Locate the cell with the specified text and output its [x, y] center coordinate. 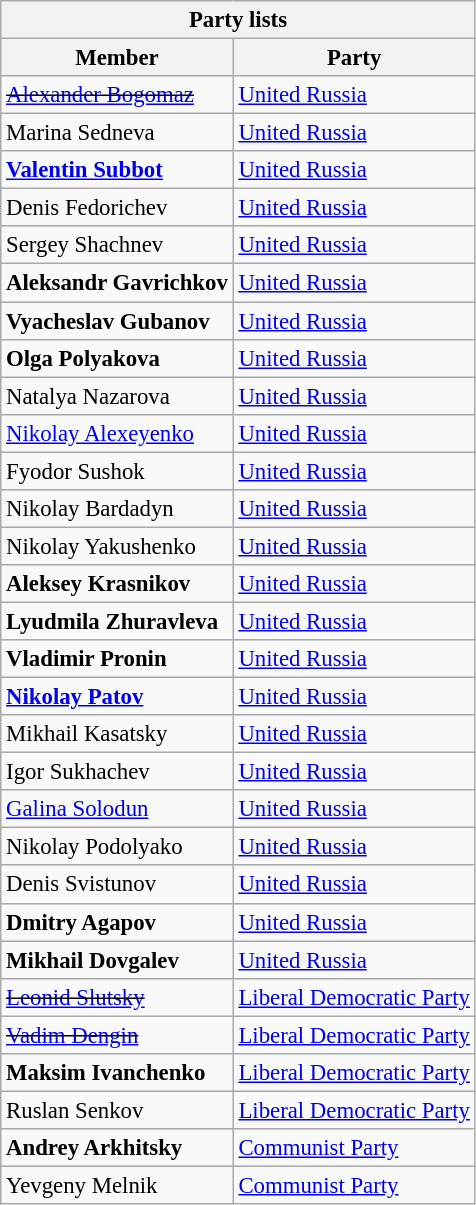
Denis Fedorichev [117, 208]
Olga Polyakova [117, 358]
Party [354, 58]
Denis Svistunov [117, 885]
Aleksandr Gavrichkov [117, 283]
Vladimir Pronin [117, 659]
Mikhail Dovgalev [117, 960]
Igor Sukhachev [117, 772]
Sergey Shachnev [117, 245]
Yevgeny Melnik [117, 1185]
Lyudmila Zhuravleva [117, 621]
Nikolay Bardadyn [117, 509]
Nikolay Yakushenko [117, 546]
Alexander Bogomaz [117, 95]
Andrey Arkhitsky [117, 1148]
Party lists [238, 20]
Nikolay Alexeyenko [117, 433]
Aleksey Krasnikov [117, 584]
Leonid Slutsky [117, 997]
Member [117, 58]
Galina Solodun [117, 809]
Vyacheslav Gubanov [117, 321]
Fyodor Sushok [117, 471]
Nikolay Patov [117, 697]
Valentin Subbot [117, 170]
Marina Sedneva [117, 133]
Vadim Dengin [117, 1035]
Ruslan Senkov [117, 1110]
Mikhail Kasatsky [117, 734]
Natalya Nazarova [117, 396]
Dmitry Agapov [117, 922]
Maksim Ivanchenko [117, 1073]
Nikolay Podolyako [117, 847]
